Provide the (X, Y) coordinate of the cell's center where the given text is located.  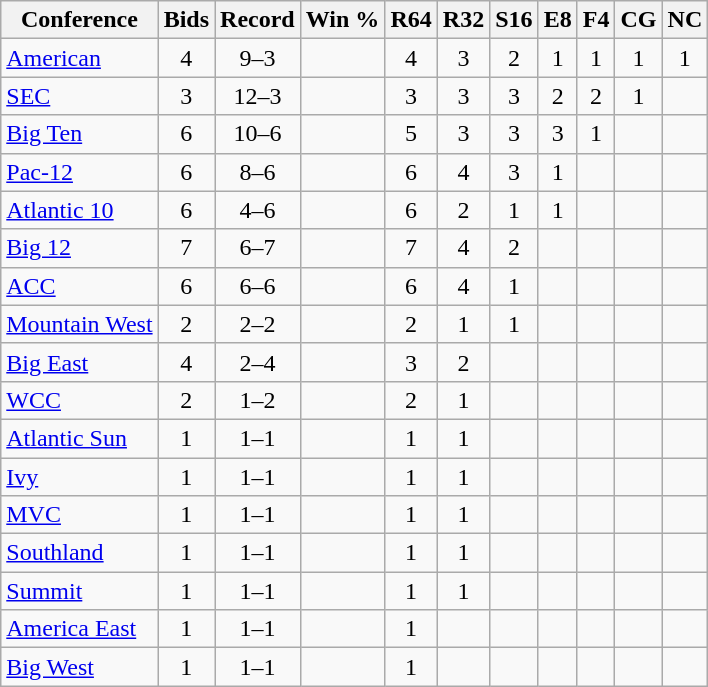
American (80, 58)
Bids (186, 20)
NC (685, 20)
Summit (80, 591)
R32 (463, 20)
MVC (80, 515)
10–6 (258, 134)
1–2 (258, 400)
Win % (342, 20)
Record (258, 20)
Conference (80, 20)
SEC (80, 96)
F4 (596, 20)
Big West (80, 667)
America East (80, 629)
Southland (80, 553)
Big 12 (80, 248)
2–4 (258, 362)
9–3 (258, 58)
6–7 (258, 248)
5 (411, 134)
Atlantic 10 (80, 210)
Mountain West (80, 324)
E8 (558, 20)
S16 (514, 20)
WCC (80, 400)
Pac-12 (80, 172)
8–6 (258, 172)
CG (638, 20)
ACC (80, 286)
Ivy (80, 477)
Atlantic Sun (80, 438)
R64 (411, 20)
12–3 (258, 96)
Big East (80, 362)
6–6 (258, 286)
4–6 (258, 210)
2–2 (258, 324)
Big Ten (80, 134)
